Capture the cell that displays the provided text and extract its [x, y] central coordinate. 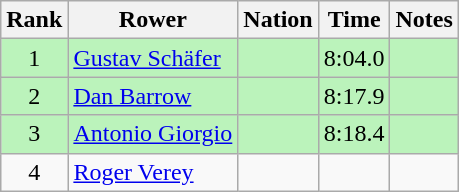
2 [34, 96]
Notes [424, 20]
Antonio Giorgio [153, 134]
8:04.0 [354, 58]
Dan Barrow [153, 96]
Roger Verey [153, 172]
3 [34, 134]
1 [34, 58]
Nation [278, 20]
Gustav Schäfer [153, 58]
Rower [153, 20]
4 [34, 172]
Time [354, 20]
8:18.4 [354, 134]
Rank [34, 20]
8:17.9 [354, 96]
